Identify which cell holds the provided text, then report its (x, y) central coordinate. 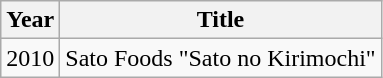
Sato Foods "Sato no Kirimochi" (220, 58)
Title (220, 20)
Year (30, 20)
2010 (30, 58)
